Pinpoint the cell where the given text exists, returning its [X, Y] midpoint coordinate. 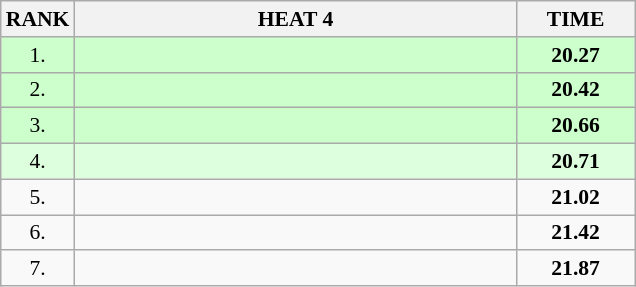
HEAT 4 [295, 19]
4. [38, 162]
21.42 [576, 233]
20.66 [576, 126]
21.02 [576, 197]
20.42 [576, 90]
7. [38, 269]
1. [38, 55]
5. [38, 197]
20.71 [576, 162]
20.27 [576, 55]
3. [38, 126]
21.87 [576, 269]
2. [38, 90]
TIME [576, 19]
6. [38, 233]
RANK [38, 19]
